Identify which cell holds the provided text, then report its (X, Y) central coordinate. 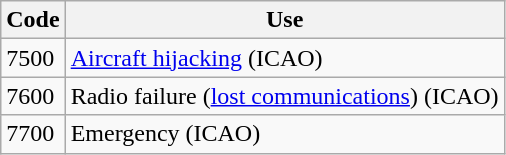
Radio failure (lost communications) (ICAO) (284, 96)
Aircraft hijacking (ICAO) (284, 58)
Code (33, 20)
Emergency (ICAO) (284, 134)
7700 (33, 134)
7600 (33, 96)
Use (284, 20)
7500 (33, 58)
